Scan for the cell matching the given text and deliver its [X, Y] coordinate at center. 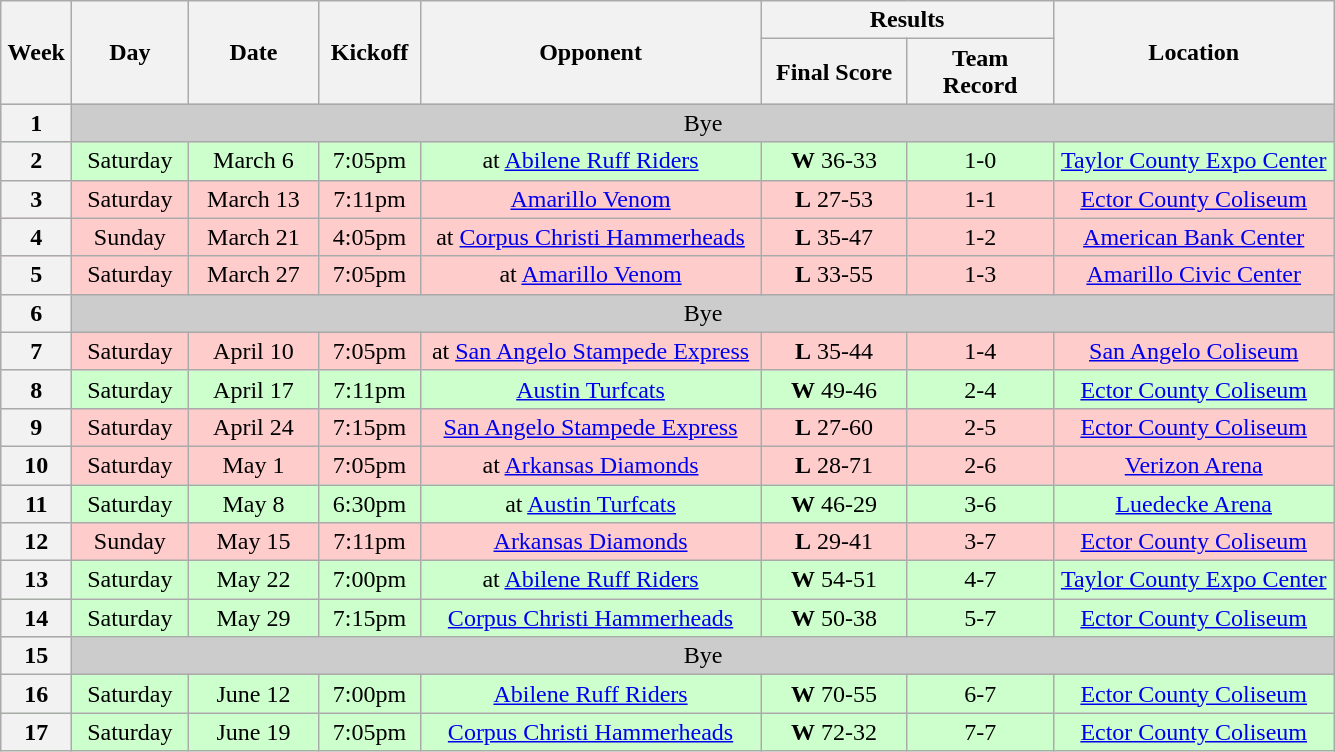
6-7 [980, 694]
11 [36, 503]
6 [36, 313]
Abilene Ruff Riders [590, 694]
15 [36, 656]
March 13 [254, 199]
W 49-46 [834, 389]
Kickoff [370, 52]
7-7 [980, 732]
W 54-51 [834, 580]
May 1 [254, 465]
1-0 [980, 161]
4:05pm [370, 237]
L 27-53 [834, 199]
14 [36, 618]
May 22 [254, 580]
16 [36, 694]
4 [36, 237]
L 27-60 [834, 427]
San Angelo Coliseum [1194, 351]
L 29-41 [834, 542]
10 [36, 465]
L 33-55 [834, 275]
1-4 [980, 351]
Day [130, 52]
Austin Turfcats [590, 389]
1-1 [980, 199]
at San Angelo Stampede Express [590, 351]
May 8 [254, 503]
Luedecke Arena [1194, 503]
May 15 [254, 542]
June 19 [254, 732]
April 10 [254, 351]
8 [36, 389]
at Corpus Christi Hammerheads [590, 237]
March 27 [254, 275]
Date [254, 52]
2-4 [980, 389]
L 28-71 [834, 465]
Results [907, 20]
at Amarillo Venom [590, 275]
Final Score [834, 72]
Amarillo Civic Center [1194, 275]
L 35-47 [834, 237]
March 6 [254, 161]
Location [1194, 52]
Verizon Arena [1194, 465]
American Bank Center [1194, 237]
1-2 [980, 237]
Opponent [590, 52]
San Angelo Stampede Express [590, 427]
2-6 [980, 465]
at Austin Turfcats [590, 503]
Amarillo Venom [590, 199]
W 70-55 [834, 694]
2 [36, 161]
W 50-38 [834, 618]
W 46-29 [834, 503]
7 [36, 351]
17 [36, 732]
3 [36, 199]
Week [36, 52]
April 24 [254, 427]
3-6 [980, 503]
W 72-32 [834, 732]
1-3 [980, 275]
L 35-44 [834, 351]
W 36-33 [834, 161]
13 [36, 580]
2-5 [980, 427]
Team Record [980, 72]
Arkansas Diamonds [590, 542]
3-7 [980, 542]
at Arkansas Diamonds [590, 465]
March 21 [254, 237]
6:30pm [370, 503]
9 [36, 427]
12 [36, 542]
1 [36, 123]
5 [36, 275]
April 17 [254, 389]
4-7 [980, 580]
May 29 [254, 618]
5-7 [980, 618]
June 12 [254, 694]
